Determine the [X, Y] coordinate at the center of the cell enclosing the given text.  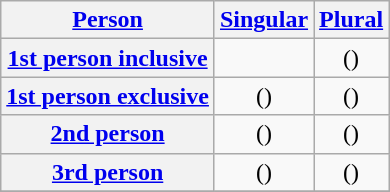
2nd person [108, 134]
1st person exclusive [108, 96]
1st person inclusive [108, 58]
Singular [264, 20]
Person [108, 20]
3rd person [108, 172]
Plural [352, 20]
